Return the (X, Y) coordinate for the center point of the cell that contains the specified text.  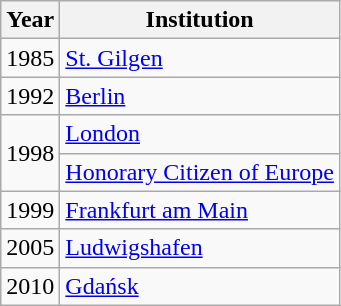
Honorary Citizen of Europe (200, 172)
Ludwigshafen (200, 248)
Berlin (200, 96)
1999 (30, 210)
Frankfurt am Main (200, 210)
1998 (30, 153)
St. Gilgen (200, 58)
London (200, 134)
2005 (30, 248)
Gdańsk (200, 286)
1992 (30, 96)
2010 (30, 286)
Year (30, 20)
1985 (30, 58)
Institution (200, 20)
